Search for the cell housing the specified text and yield its (X, Y) center coordinate. 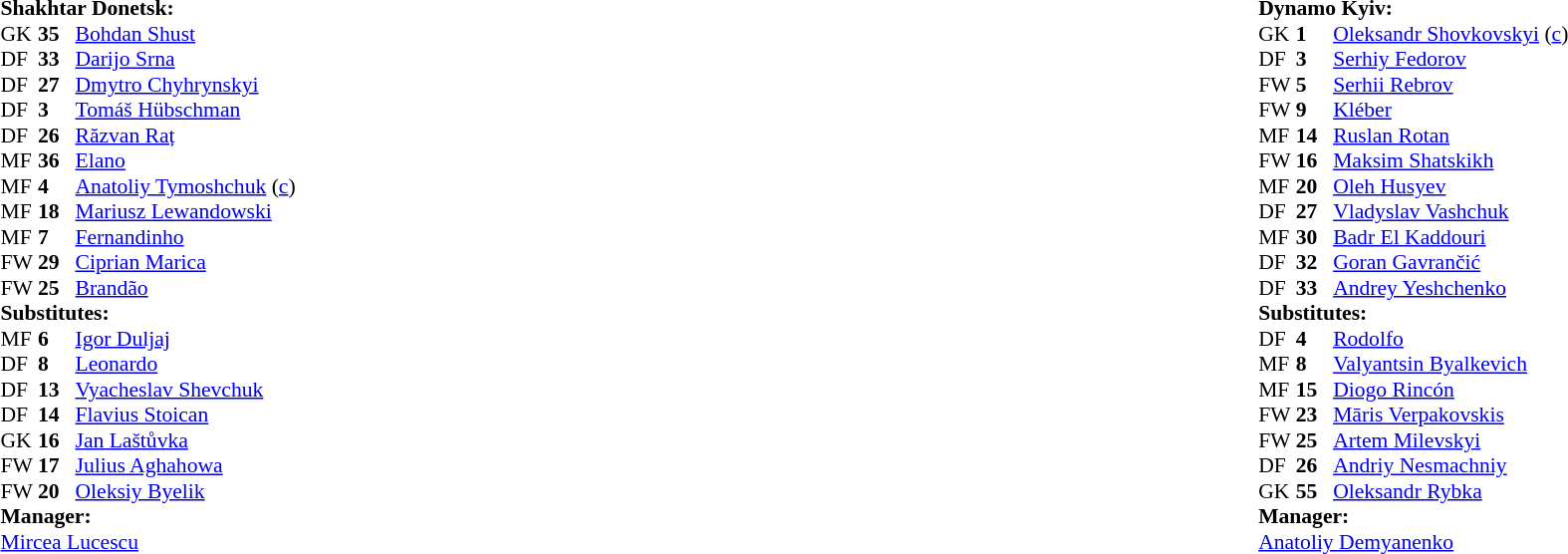
Bohdan Shust (185, 34)
Andrey Yeshchenko (1450, 288)
Dmytro Chyhrynskyi (185, 85)
Leonardo (185, 364)
Flavius Stoican (185, 415)
30 (1315, 237)
Artem Milevskyi (1450, 440)
Rodolfo (1450, 339)
6 (57, 339)
Fernandinho (185, 237)
Brandão (185, 288)
Vyacheslav Shevchuk (185, 390)
Igor Duljaj (185, 339)
Kléber (1450, 111)
Julius Aghahowa (185, 465)
23 (1315, 415)
17 (57, 465)
15 (1315, 390)
Diogo Rincón (1450, 390)
Badr El Kaddouri (1450, 237)
1 (1315, 34)
Goran Gavrančić (1450, 262)
Darijo Srna (185, 59)
Oleksiy Byelik (185, 491)
Maksim Shatskikh (1450, 160)
32 (1315, 262)
Mariusz Lewandowski (185, 212)
Răzvan Raț (185, 136)
Elano (185, 160)
55 (1315, 491)
Ruslan Rotan (1450, 136)
Serhiy Fedorov (1450, 59)
5 (1315, 85)
Māris Verpakovskis (1450, 415)
Oleksandr Rybka (1450, 491)
Oleksandr Shovkovskyi (c) (1450, 34)
36 (57, 160)
18 (57, 212)
Vladyslav Vashchuk (1450, 212)
Ciprian Marica (185, 262)
7 (57, 237)
Jan Laštůvka (185, 440)
Valyantsin Byalkevich (1450, 364)
Serhii Rebrov (1450, 85)
Anatoliy Tymoshchuk (c) (185, 186)
Tomáš Hübschman (185, 111)
Andriy Nesmachniy (1450, 465)
35 (57, 34)
29 (57, 262)
Oleh Husyev (1450, 186)
9 (1315, 111)
13 (57, 390)
